Locate the cell with the specified text and output its [x, y] center coordinate. 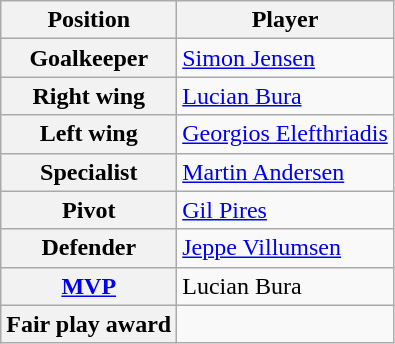
Defender [89, 248]
Right wing [89, 96]
MVP [89, 286]
Martin Andersen [286, 172]
Specialist [89, 172]
Gil Pires [286, 210]
Position [89, 20]
Fair play award [89, 324]
Pivot [89, 210]
Jeppe Villumsen [286, 248]
Player [286, 20]
Goalkeeper [89, 58]
Georgios Elefthriadis [286, 134]
Simon Jensen [286, 58]
Left wing [89, 134]
